Locate the cell with the specified text and output its [X, Y] center coordinate. 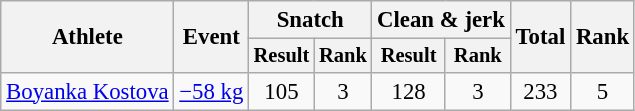
Event [212, 36]
Athlete [88, 36]
Clean & jerk [441, 20]
105 [282, 91]
128 [409, 91]
Snatch [310, 20]
5 [603, 91]
Boyanka Kostova [88, 91]
233 [540, 91]
Total [540, 36]
−58 kg [212, 91]
